For the text-containing cell, return its midpoint in (x, y) coordinate format. 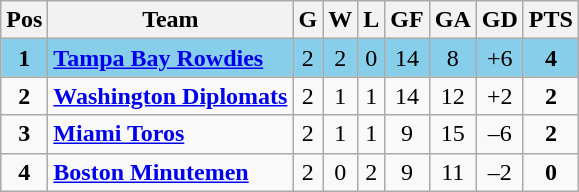
PTS (550, 20)
GD (500, 20)
GA (452, 20)
Team (170, 20)
–2 (500, 172)
Washington Diplomats (170, 96)
G (308, 20)
Tampa Bay Rowdies (170, 58)
W (340, 20)
+6 (500, 58)
12 (452, 96)
GF (407, 20)
8 (452, 58)
3 (24, 134)
11 (452, 172)
Miami Toros (170, 134)
Pos (24, 20)
15 (452, 134)
+2 (500, 96)
Boston Minutemen (170, 172)
L (372, 20)
–6 (500, 134)
